Return the [X, Y] coordinate for the center point of the cell that contains the specified text.  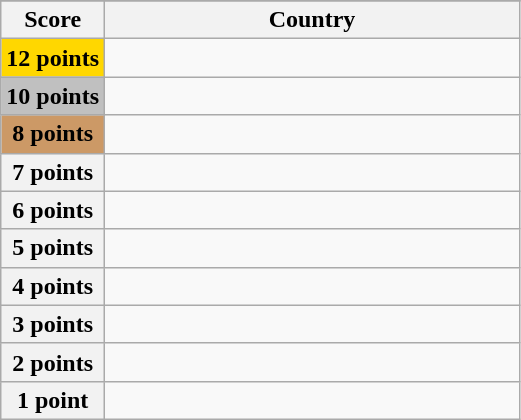
5 points [53, 248]
6 points [53, 210]
Country [312, 20]
12 points [53, 58]
3 points [53, 324]
4 points [53, 286]
7 points [53, 172]
8 points [53, 134]
2 points [53, 362]
10 points [53, 96]
Score [53, 20]
1 point [53, 400]
